Find where the given text appears and provide that cell's center as (x, y) coordinate. 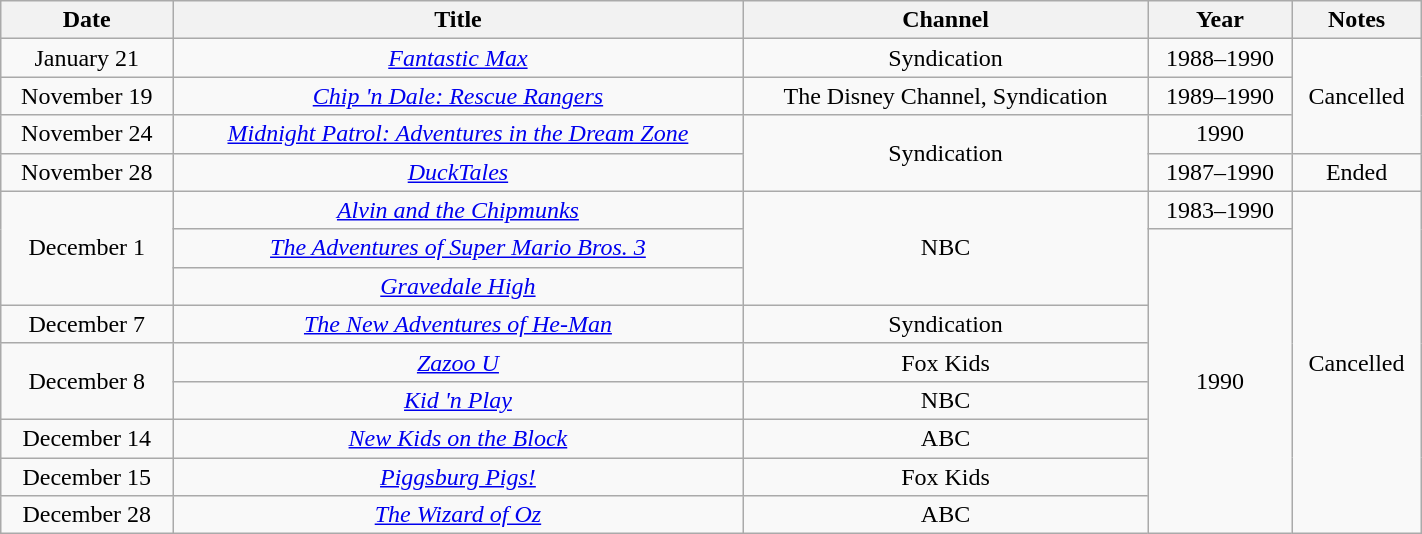
November 24 (87, 134)
December 8 (87, 381)
Piggsburg Pigs! (458, 477)
1989–1990 (1220, 96)
Gravedale High (458, 286)
1987–1990 (1220, 172)
Kid 'n Play (458, 400)
Zazoo U (458, 362)
1983–1990 (1220, 210)
New Kids on the Block (458, 438)
December 1 (87, 248)
Channel (946, 20)
The Wizard of Oz (458, 515)
December 15 (87, 477)
1988–1990 (1220, 58)
December 14 (87, 438)
Title (458, 20)
Midnight Patrol: Adventures in the Dream Zone (458, 134)
Chip 'n Dale: Rescue Rangers (458, 96)
DuckTales (458, 172)
Alvin and the Chipmunks (458, 210)
November 28 (87, 172)
December 7 (87, 324)
The New Adventures of He-Man (458, 324)
November 19 (87, 96)
Notes (1356, 20)
Fantastic Max (458, 58)
The Adventures of Super Mario Bros. 3 (458, 248)
January 21 (87, 58)
Ended (1356, 172)
Year (1220, 20)
Date (87, 20)
The Disney Channel, Syndication (946, 96)
December 28 (87, 515)
